Pinpoint the cell where the given text exists, returning its (x, y) midpoint coordinate. 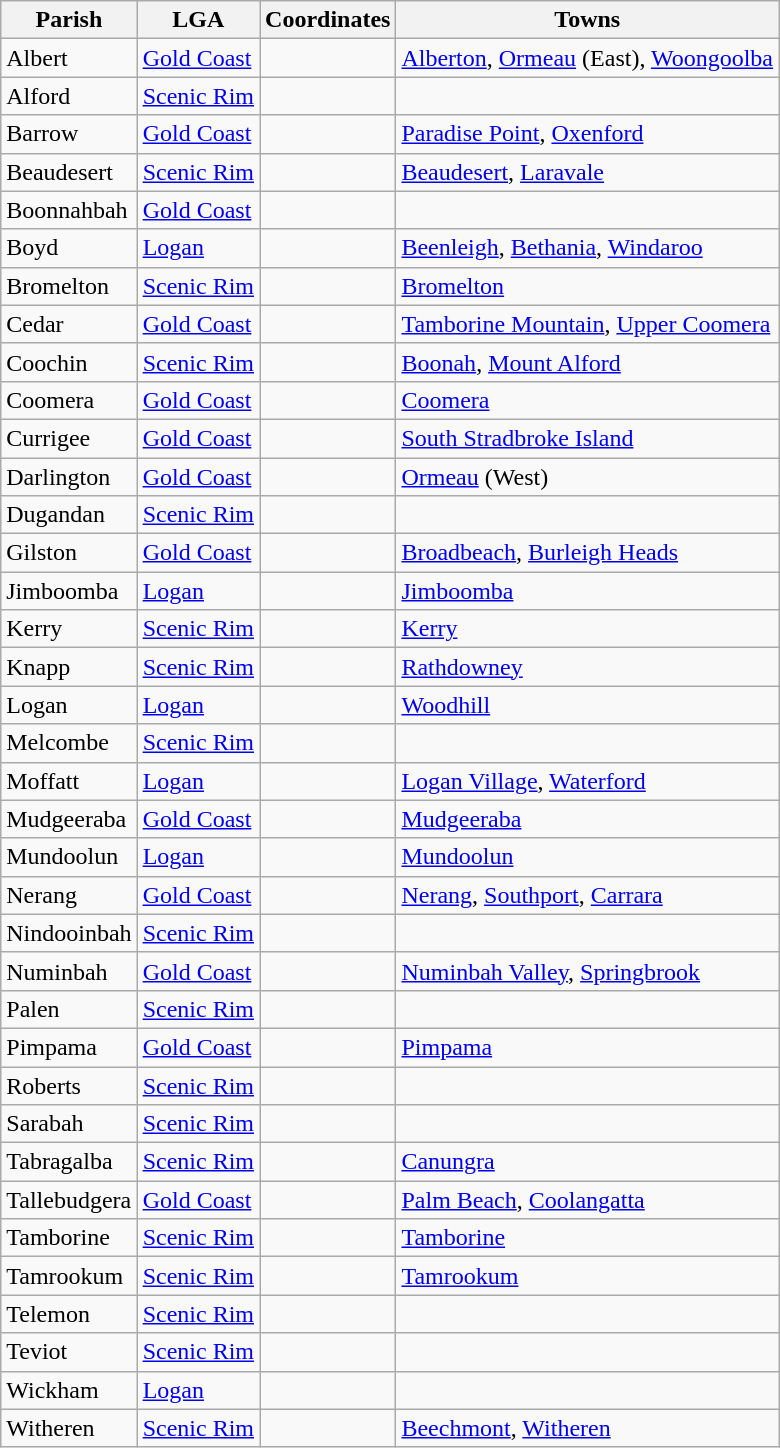
Rathdowney (588, 667)
Coordinates (328, 20)
Dugandan (69, 515)
Moffatt (69, 781)
Logan Village, Waterford (588, 781)
LGA (198, 20)
Boyd (69, 248)
Darlington (69, 477)
Numinbah (69, 971)
Palen (69, 1009)
Canungra (588, 1162)
Alford (69, 96)
Woodhill (588, 705)
Boonnahbah (69, 210)
Nerang, Southport, Carrara (588, 895)
Tabragalba (69, 1162)
Towns (588, 20)
Currigee (69, 438)
Parish (69, 20)
Beechmont, Witheren (588, 1428)
Coochin (69, 362)
Beenleigh, Bethania, Windaroo (588, 248)
Roberts (69, 1085)
Numinbah Valley, Springbrook (588, 971)
Nerang (69, 895)
Nindooinbah (69, 933)
Knapp (69, 667)
Telemon (69, 1314)
Beaudesert (69, 172)
Wickham (69, 1390)
Albert (69, 58)
Teviot (69, 1352)
Sarabah (69, 1124)
Gilston (69, 553)
Boonah, Mount Alford (588, 362)
Alberton, Ormeau (East), Woongoolba (588, 58)
Melcombe (69, 743)
Palm Beach, Coolangatta (588, 1200)
Tamborine Mountain, Upper Coomera (588, 324)
Cedar (69, 324)
Broadbeach, Burleigh Heads (588, 553)
Paradise Point, Oxenford (588, 134)
Tallebudgera (69, 1200)
Witheren (69, 1428)
Barrow (69, 134)
Beaudesert, Laravale (588, 172)
South Stradbroke Island (588, 438)
Ormeau (West) (588, 477)
